Find where the given text appears and provide that cell's center as (X, Y) coordinate. 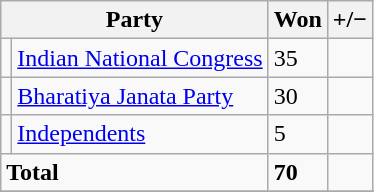
Won (298, 20)
Total (134, 172)
Party (134, 20)
Independents (140, 134)
5 (298, 134)
+/− (350, 20)
35 (298, 58)
30 (298, 96)
Bharatiya Janata Party (140, 96)
70 (298, 172)
Indian National Congress (140, 58)
